Determine the (X, Y) coordinate at the center of the cell enclosing the given text.  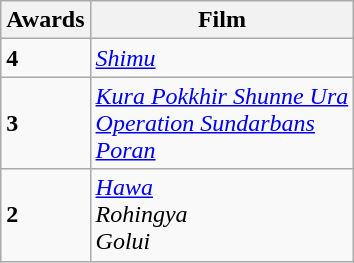
Kura Pokkhir Shunne UraOperation SundarbansPoran (222, 123)
Film (222, 20)
4 (46, 58)
Shimu (222, 58)
3 (46, 123)
2 (46, 215)
Awards (46, 20)
HawaRohingyaGolui (222, 215)
